Find where the given text appears and provide that cell's center as [X, Y] coordinate. 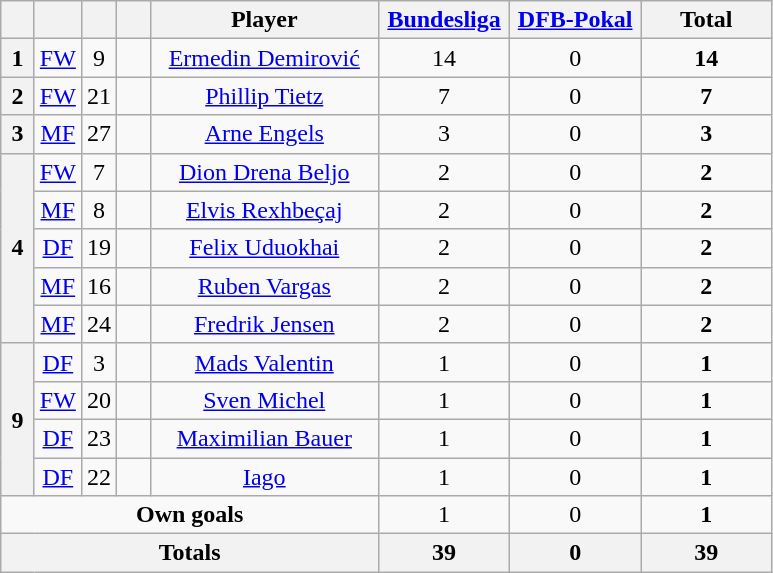
21 [98, 96]
Mads Valentin [264, 362]
Arne Engels [264, 134]
23 [98, 438]
Phillip Tietz [264, 96]
22 [98, 477]
Player [264, 20]
24 [98, 324]
Ruben Vargas [264, 286]
19 [98, 248]
16 [98, 286]
Dion Drena Beljo [264, 172]
8 [98, 210]
Total [706, 20]
4 [18, 248]
Totals [190, 553]
DFB-Pokal [576, 20]
20 [98, 400]
Iago [264, 477]
Own goals [190, 515]
Bundesliga [444, 20]
Felix Uduokhai [264, 248]
Sven Michel [264, 400]
27 [98, 134]
Elvis Rexhbeçaj [264, 210]
Fredrik Jensen [264, 324]
Maximilian Bauer [264, 438]
Ermedin Demirović [264, 58]
